Output the [x, y] coordinate of the center of the cell containing the given text.  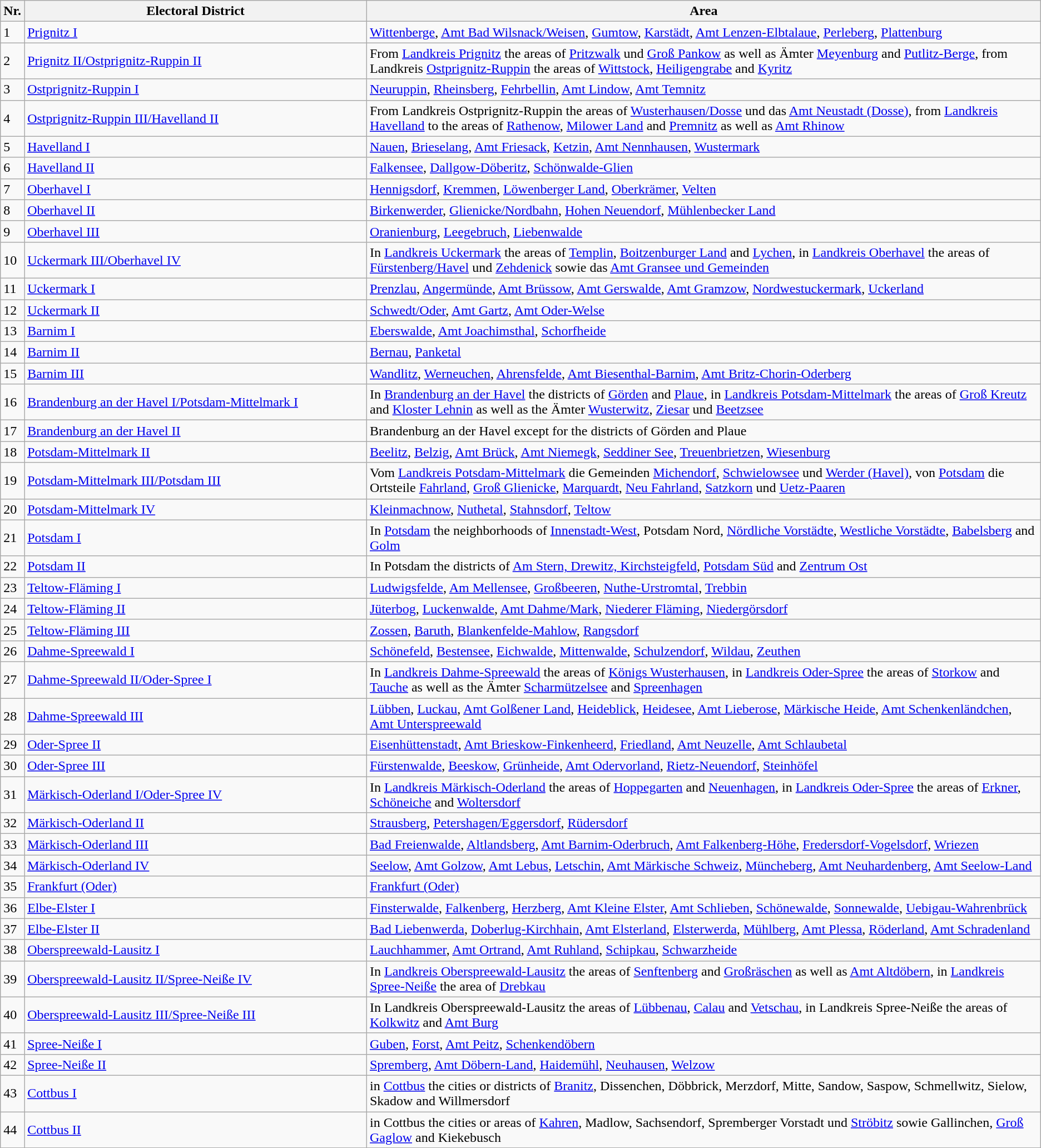
In Landkreis Oberspreewald-Lausitz the areas of Lübbenau, Calau and Vetschau, in Landkreis Spree-Neiße the areas of Kolkwitz and Amt Burg [703, 1015]
Märkisch-Oderland IV [196, 866]
Dahme-Spreewald I [196, 651]
9 [12, 231]
19 [12, 480]
Finsterwalde, Falkenberg, Herzberg, Amt Kleine Elster, Amt Schlieben, Schönewalde, Sonnewalde, Uebigau-Wahrenbrück [703, 908]
Eberswalde, Amt Joachimsthal, Schorfheide [703, 331]
14 [12, 352]
Strausberg, Petershagen/Eggersdorf, Rüdersdorf [703, 823]
Nr. [12, 11]
Cottbus I [196, 1093]
Oder-Spree III [196, 766]
Dahme-Spreewald II/Oder-Spree I [196, 679]
37 [12, 929]
Seelow, Amt Golzow, Amt Lebus, Letschin, Amt Märkische Schweiz, Müncheberg, Amt Neuhardenberg, Amt Seelow-Land [703, 866]
6 [12, 168]
24 [12, 609]
31 [12, 795]
18 [12, 452]
44 [12, 1130]
Guben, Forst, Amt Peitz, Schenkendöbern [703, 1043]
Oberspreewald-Lausitz III/Spree-Neiße III [196, 1015]
4 [12, 118]
22 [12, 566]
In Potsdam the districts of Am Stern, Drewitz, Kirchsteigfeld, Potsdam Süd and Zentrum Ost [703, 566]
Havelland II [196, 168]
Oberspreewald-Lausitz II/Spree-Neiße IV [196, 978]
Lübben, Luckau, Amt Golßener Land, Heideblick, Heidesee, Amt Lieberose, Märkische Heide, Amt Schenkenländchen, Amt Unterspreewald [703, 716]
10 [12, 260]
29 [12, 745]
Brandenburg an der Havel I/Potsdam-Mittelmark I [196, 402]
Oranienburg, Leegebruch, Liebenwalde [703, 231]
Barnim III [196, 374]
Bernau, Panketal [703, 352]
Elbe-Elster I [196, 908]
3 [12, 90]
In Potsdam the neighborhoods of Innenstadt-West, Potsdam Nord, Nördliche Vorstädte, Westliche Vorstädte, Babelsberg and Golm [703, 538]
Wittenberge, Amt Bad Wilsnack/Weisen, Gumtow, Karstädt, Amt Lenzen-Elbtalaue, Perleberg, Plattenburg [703, 32]
21 [12, 538]
38 [12, 950]
Potsdam-Mittelmark III/Potsdam III [196, 480]
in Cottbus the cities or districts of Branitz, Dissenchen, Döbbrick, Merzdorf, Mitte, Sandow, Saspow, Schmellwitz, Sielow, Skadow and Willmersdorf [703, 1093]
Potsdam-Mittelmark IV [196, 509]
26 [12, 651]
Ostprignitz-Ruppin I [196, 90]
36 [12, 908]
16 [12, 402]
17 [12, 431]
42 [12, 1065]
Potsdam II [196, 566]
Prignitz II/Ostprignitz-Ruppin II [196, 61]
in Cottbus the cities or areas of Kahren, Madlow, Sachsendorf, Spremberger Vorstadt und Ströbitz sowie Gallinchen, Groß Gaglow and Kiekebusch [703, 1130]
35 [12, 887]
Lauchhammer, Amt Ortrand, Amt Ruhland, Schipkau, Schwarzheide [703, 950]
13 [12, 331]
40 [12, 1015]
Märkisch-Oderland I/Oder-Spree IV [196, 795]
Schwedt/Oder, Amt Gartz, Amt Oder-Welse [703, 310]
Schönefeld, Bestensee, Eichwalde, Mittenwalde, Schulzendorf, Wildau, Zeuthen [703, 651]
Bad Freienwalde, Altlandsberg, Amt Barnim-Oderbruch, Amt Falkenberg-Höhe, Fredersdorf-Vogelsdorf, Wriezen [703, 844]
7 [12, 189]
Brandenburg an der Havel except for the districts of Görden and Plaue [703, 431]
Nauen, Brieselang, Amt Friesack, Ketzin, Amt Nennhausen, Wustermark [703, 147]
Oberhavel II [196, 210]
Fürstenwalde, Beeskow, Grünheide, Amt Odervorland, Rietz-Neuendorf, Steinhöfel [703, 766]
Uckermark I [196, 289]
Bad Liebenwerda, Doberlug-Kirchhain, Amt Elsterland, Elsterwerda, Mühlberg, Amt Plessa, Röderland, Amt Schradenland [703, 929]
Prenzlau, Angermünde, Amt Brüssow, Amt Gerswalde, Amt Gramzow, Nordwestuckermark, Uckerland [703, 289]
Märkisch-Oderland II [196, 823]
28 [12, 716]
27 [12, 679]
Oberhavel I [196, 189]
23 [12, 588]
Teltow-Fläming I [196, 588]
Dahme-Spreewald III [196, 716]
Oder-Spree II [196, 745]
30 [12, 766]
Märkisch-Oderland III [196, 844]
Elbe-Elster II [196, 929]
11 [12, 289]
Uckermark III/Oberhavel IV [196, 260]
Potsdam I [196, 538]
15 [12, 374]
2 [12, 61]
33 [12, 844]
5 [12, 147]
Uckermark II [196, 310]
Ludwigsfelde, Am Mellensee, Großbeeren, Nuthe-Urstromtal, Trebbin [703, 588]
Spree-Neiße II [196, 1065]
Neuruppin, Rheinsberg, Fehrbellin, Amt Lindow, Amt Temnitz [703, 90]
Falkensee, Dallgow-Döberitz, Schönwalde-Glien [703, 168]
Hennigsdorf, Kremmen, Löwenberger Land, Oberkrämer, Velten [703, 189]
12 [12, 310]
Spree-Neiße I [196, 1043]
20 [12, 509]
In Landkreis Oberspreewald-Lausitz the areas of Senftenberg and Großräschen as well as Amt Altdöbern, in Landkreis Spree-Neiße the area of Drebkau [703, 978]
Jüterbog, Luckenwalde, Amt Dahme/Mark, Niederer Fläming, Niedergörsdorf [703, 609]
Birkenwerder, Glienicke/Nordbahn, Hohen Neuendorf, Mühlenbecker Land [703, 210]
Cottbus II [196, 1130]
Oberspreewald-Lausitz I [196, 950]
Eisenhüttenstadt, Amt Brieskow-Finkenheerd, Friedland, Amt Neuzelle, Amt Schlaubetal [703, 745]
Spremberg, Amt Döbern-Land, Haidemühl, Neuhausen, Welzow [703, 1065]
Brandenburg an der Havel II [196, 431]
Oberhavel III [196, 231]
25 [12, 630]
Electoral District [196, 11]
Barnim II [196, 352]
Teltow-Fläming II [196, 609]
Ostprignitz-Ruppin III/Havelland II [196, 118]
39 [12, 978]
Kleinmachnow, Nuthetal, Stahnsdorf, Teltow [703, 509]
Potsdam-Mittelmark II [196, 452]
32 [12, 823]
34 [12, 866]
1 [12, 32]
Beelitz, Belzig, Amt Brück, Amt Niemegk, Seddiner See, Treuenbrietzen, Wiesenburg [703, 452]
Wandlitz, Werneuchen, Ahrensfelde, Amt Biesenthal-Barnim, Amt Britz-Chorin-Oderberg [703, 374]
43 [12, 1093]
Barnim I [196, 331]
In Landkreis Märkisch-Oderland the areas of Hoppegarten and Neuenhagen, in Landkreis Oder-Spree the areas of Erkner, Schöneiche and Woltersdorf [703, 795]
Zossen, Baruth, Blankenfelde-Mahlow, Rangsdorf [703, 630]
41 [12, 1043]
8 [12, 210]
Havelland I [196, 147]
Area [703, 11]
Prignitz I [196, 32]
Teltow-Fläming III [196, 630]
